Determine the (X, Y) coordinate at the center of the cell enclosing the given text.  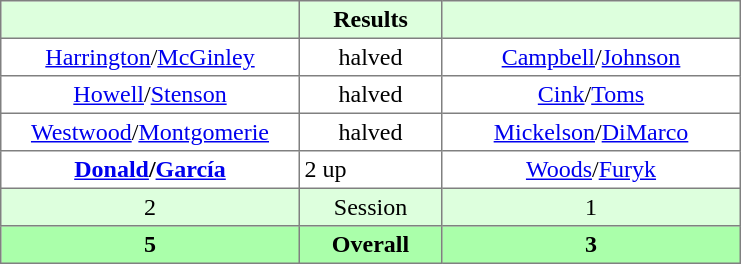
5 (150, 245)
Westwood/Montgomerie (150, 132)
2 up (370, 170)
Howell/Stenson (150, 95)
Campbell/Johnson (591, 57)
3 (591, 245)
Donald/García (150, 170)
Overall (370, 245)
Mickelson/DiMarco (591, 132)
Session (370, 207)
Harrington/McGinley (150, 57)
Cink/Toms (591, 95)
Woods/Furyk (591, 170)
1 (591, 207)
Results (370, 20)
2 (150, 207)
